Return [x, y] of the center of cell containing provided text 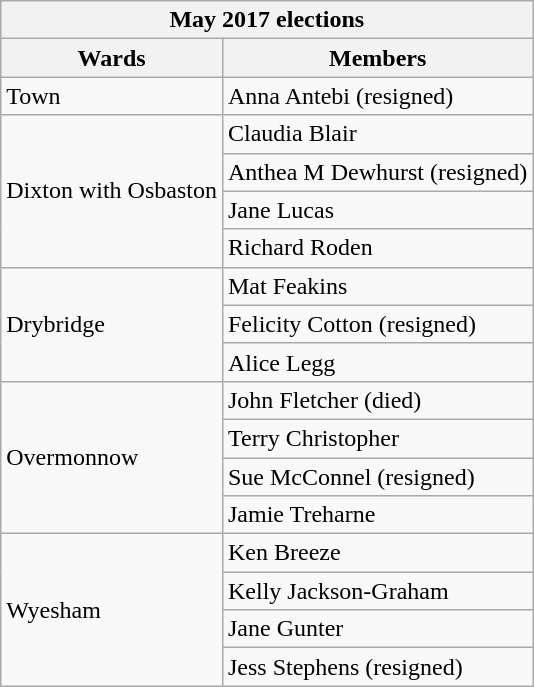
Sue McConnel (resigned) [377, 477]
Jamie Treharne [377, 515]
Jane Lucas [377, 210]
Felicity Cotton (resigned) [377, 324]
Jess Stephens (resigned) [377, 667]
Anna Antebi (resigned) [377, 96]
Overmonnow [112, 457]
Terry Christopher [377, 438]
Wyesham [112, 610]
May 2017 elections [267, 20]
Dixton with Osbaston [112, 191]
Wards [112, 58]
Mat Feakins [377, 286]
Anthea M Dewhurst (resigned) [377, 172]
Alice Legg [377, 362]
John Fletcher (died) [377, 400]
Ken Breeze [377, 553]
Town [112, 96]
Members [377, 58]
Drybridge [112, 324]
Kelly Jackson-Graham [377, 591]
Richard Roden [377, 248]
Claudia Blair [377, 134]
Jane Gunter [377, 629]
